Return [X, Y] of the center of cell containing provided text 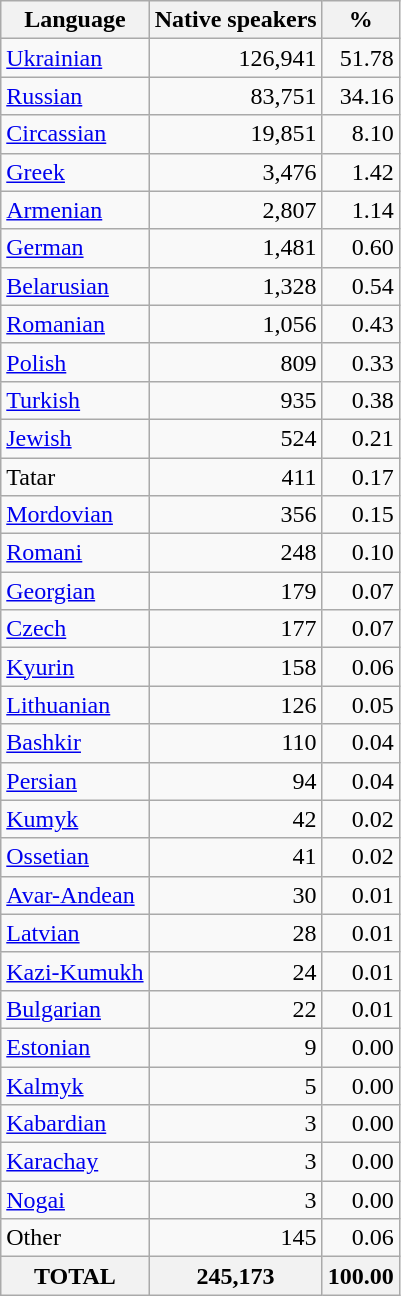
Romanian [75, 324]
24 [236, 971]
0.43 [360, 324]
Karachay [75, 1162]
248 [236, 553]
126,941 [236, 58]
Belarusian [75, 286]
Ukrainian [75, 58]
8.10 [360, 134]
22 [236, 1009]
Avar-Andean [75, 895]
1,328 [236, 286]
28 [236, 933]
0.21 [360, 438]
356 [236, 515]
Mordovian [75, 515]
TOTAL [75, 1276]
411 [236, 477]
935 [236, 400]
Bashkir [75, 743]
Persian [75, 781]
Kabardian [75, 1124]
9 [236, 1047]
145 [236, 1238]
% [360, 20]
Polish [75, 362]
Nogai [75, 1200]
809 [236, 362]
1,056 [236, 324]
Greek [75, 172]
110 [236, 743]
Language [75, 20]
Circassian [75, 134]
94 [236, 781]
0.60 [360, 248]
Tatar [75, 477]
Russian [75, 96]
5 [236, 1085]
0.15 [360, 515]
Kumyk [75, 819]
0.05 [360, 705]
Kyurin [75, 667]
Georgian [75, 591]
30 [236, 895]
179 [236, 591]
3,476 [236, 172]
Turkish [75, 400]
1,481 [236, 248]
Kazi-Kumukh [75, 971]
19,851 [236, 134]
51.78 [360, 58]
83,751 [236, 96]
Other [75, 1238]
100.00 [360, 1276]
Native speakers [236, 20]
126 [236, 705]
Estonian [75, 1047]
Bulgarian [75, 1009]
42 [236, 819]
Kalmyk [75, 1085]
0.33 [360, 362]
German [75, 248]
158 [236, 667]
Armenian [75, 210]
2,807 [236, 210]
0.38 [360, 400]
Latvian [75, 933]
0.54 [360, 286]
0.10 [360, 553]
Ossetian [75, 857]
Czech [75, 629]
245,173 [236, 1276]
0.17 [360, 477]
524 [236, 438]
1.14 [360, 210]
41 [236, 857]
Lithuanian [75, 705]
Romani [75, 553]
Jewish [75, 438]
177 [236, 629]
34.16 [360, 96]
1.42 [360, 172]
